For the text-containing cell, return its midpoint in [x, y] coordinate format. 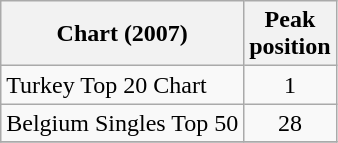
1 [290, 85]
Turkey Top 20 Chart [122, 85]
Peakposition [290, 34]
28 [290, 123]
Chart (2007) [122, 34]
Belgium Singles Top 50 [122, 123]
